Provide the [x, y] coordinate of the cell's center where the given text is located.  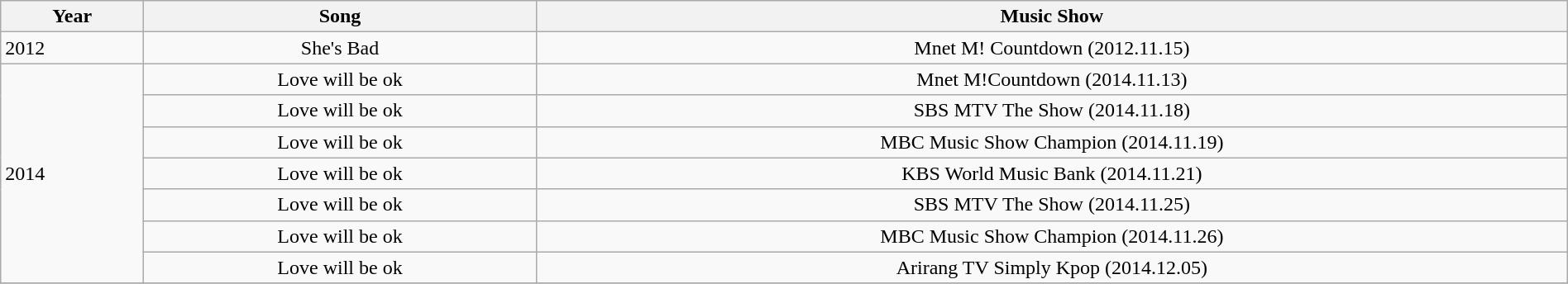
Mnet M!Countdown (2014.11.13) [1052, 79]
Mnet M! Countdown (2012.11.15) [1052, 48]
She's Bad [341, 48]
Arirang TV Simply Kpop (2014.12.05) [1052, 267]
Year [73, 17]
MBC Music Show Champion (2014.11.19) [1052, 142]
KBS World Music Bank (2014.11.21) [1052, 173]
MBC Music Show Champion (2014.11.26) [1052, 236]
2012 [73, 48]
Song [341, 17]
Music Show [1052, 17]
SBS MTV The Show (2014.11.18) [1052, 111]
2014 [73, 173]
SBS MTV The Show (2014.11.25) [1052, 205]
